Return the (x, y) coordinate for the center point of the cell that contains the specified text.  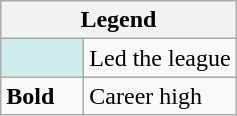
Legend (118, 20)
Bold (42, 96)
Career high (160, 96)
Led the league (160, 58)
